From the cell containing the given text, extract its center point as (x, y) coordinate. 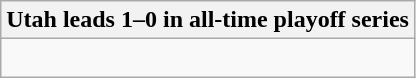
Utah leads 1–0 in all-time playoff series (208, 20)
